Scan for the cell matching the given text and deliver its [x, y] coordinate at center. 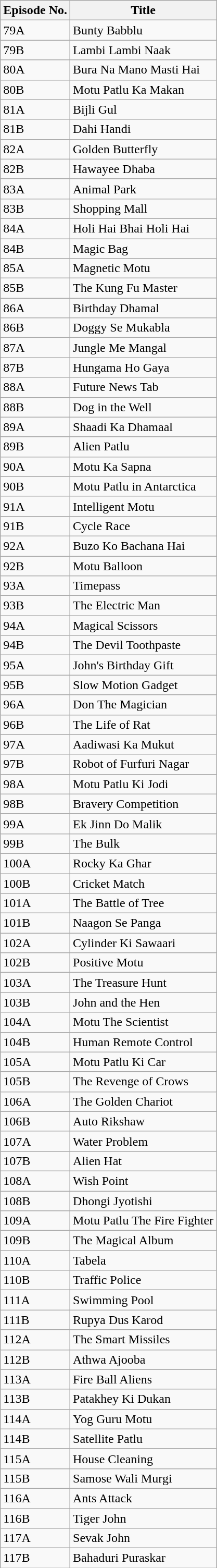
87B [35, 367]
Tiger John [144, 1518]
96A [35, 705]
109B [35, 1241]
Ek Jinn Do Malik [144, 824]
114A [35, 1419]
Dahi Handi [144, 129]
Shopping Mall [144, 209]
97A [35, 744]
Shaadi Ka Dhamaal [144, 427]
99A [35, 824]
113B [35, 1399]
92B [35, 566]
79A [35, 30]
116B [35, 1518]
94B [35, 645]
Robot of Furfuri Nagar [144, 764]
91A [35, 506]
88A [35, 387]
114B [35, 1439]
Naagon Se Panga [144, 923]
110B [35, 1280]
83A [35, 189]
Cylinder Ki Sawaari [144, 943]
96B [35, 725]
Bura Na Mano Masti Hai [144, 70]
Birthday Dhamal [144, 308]
111A [35, 1300]
108B [35, 1200]
Motu Patlu in Antarctica [144, 486]
87A [35, 348]
Future News Tab [144, 387]
Aadiwasi Ka Mukut [144, 744]
84A [35, 228]
Tabela [144, 1260]
The Electric Man [144, 606]
112A [35, 1340]
106A [35, 1101]
85B [35, 288]
Magnetic Motu [144, 268]
104B [35, 1042]
97B [35, 764]
Motu Balloon [144, 566]
Motu Patlu Ka Makan [144, 90]
Don The Magician [144, 705]
Water Problem [144, 1141]
Traffic Police [144, 1280]
The Bulk [144, 843]
Buzo Ko Bachana Hai [144, 546]
106B [35, 1121]
101B [35, 923]
80B [35, 90]
Episode No. [35, 10]
Magic Bag [144, 249]
102B [35, 963]
107B [35, 1161]
The Golden Chariot [144, 1101]
The Devil Toothpaste [144, 645]
Rupya Dus Karod [144, 1320]
80A [35, 70]
111B [35, 1320]
101A [35, 903]
105B [35, 1082]
81B [35, 129]
Alien Hat [144, 1161]
Hawayee Dhaba [144, 169]
104A [35, 1022]
Satellite Patlu [144, 1439]
82A [35, 149]
Timepass [144, 586]
103B [35, 1002]
Patakhey Ki Dukan [144, 1399]
Bahaduri Puraskar [144, 1558]
Auto Rikshaw [144, 1121]
109A [35, 1221]
115B [35, 1478]
99B [35, 843]
Motu Ka Sapna [144, 467]
Bunty Babblu [144, 30]
79B [35, 50]
Title [144, 10]
Motu Patlu Ki Jodi [144, 784]
81A [35, 109]
88B [35, 407]
The Smart Missiles [144, 1340]
Hungama Ho Gaya [144, 367]
Ants Attack [144, 1498]
83B [35, 209]
Motu Patlu The Fire Fighter [144, 1221]
90A [35, 467]
94A [35, 626]
Bijli Gul [144, 109]
92A [35, 546]
Golden Butterfly [144, 149]
112B [35, 1359]
95A [35, 665]
115A [35, 1459]
Swimming Pool [144, 1300]
Animal Park [144, 189]
Dog in the Well [144, 407]
Motu Patlu Ki Car [144, 1062]
House Cleaning [144, 1459]
Athwa Ajooba [144, 1359]
116A [35, 1498]
The Magical Album [144, 1241]
95B [35, 685]
Positive Motu [144, 963]
Holi Hai Bhai Holi Hai [144, 228]
Wish Point [144, 1181]
Intelligent Motu [144, 506]
100A [35, 863]
110A [35, 1260]
Dhongi Jyotishi [144, 1200]
The Revenge of Crows [144, 1082]
91B [35, 526]
The Battle of Tree [144, 903]
Motu The Scientist [144, 1022]
85A [35, 268]
89A [35, 427]
Rocky Ka Ghar [144, 863]
82B [35, 169]
Yog Guru Motu [144, 1419]
The Treasure Hunt [144, 983]
Bravery Competition [144, 804]
Sevak John [144, 1538]
86B [35, 328]
John and the Hen [144, 1002]
107A [35, 1141]
98A [35, 784]
Cycle Race [144, 526]
Doggy Se Mukabla [144, 328]
Samose Wali Murgi [144, 1478]
84B [35, 249]
103A [35, 983]
100B [35, 884]
Alien Patlu [144, 447]
93A [35, 586]
108A [35, 1181]
89B [35, 447]
86A [35, 308]
102A [35, 943]
117A [35, 1538]
John's Birthday Gift [144, 665]
Magical Scissors [144, 626]
117B [35, 1558]
Cricket Match [144, 884]
Slow Motion Gadget [144, 685]
90B [35, 486]
Human Remote Control [144, 1042]
113A [35, 1379]
The Kung Fu Master [144, 288]
93B [35, 606]
Lambi Lambi Naak [144, 50]
Fire Ball Aliens [144, 1379]
The Life of Rat [144, 725]
Jungle Me Mangal [144, 348]
98B [35, 804]
105A [35, 1062]
